Return [X, Y] of the center of cell containing provided text 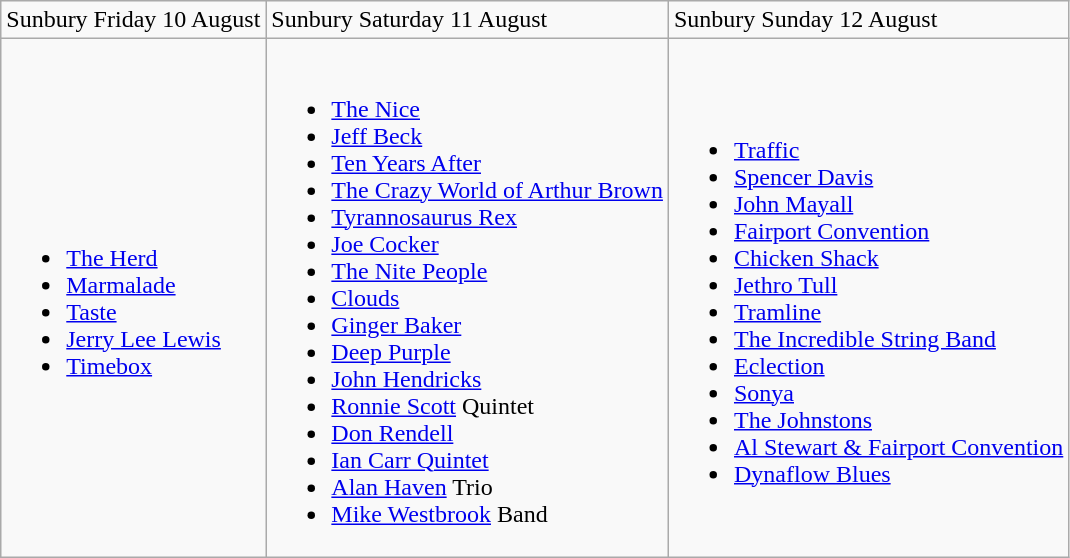
Sunbury Sunday 12 August [868, 20]
Sunbury Saturday 11 August [468, 20]
Sunbury Friday 10 August [134, 20]
The HerdMarmaladeTasteJerry Lee LewisTimebox [134, 298]
